From the cell containing the given text, extract its center point as (X, Y) coordinate. 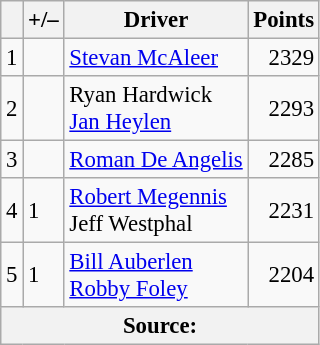
Driver (156, 20)
Stevan McAleer (156, 58)
2285 (284, 160)
3 (12, 160)
Bill Auberlen Robby Foley (156, 276)
Robert Megennis Jeff Westphal (156, 210)
2293 (284, 108)
4 (12, 210)
2 (12, 108)
Ryan Hardwick Jan Heylen (156, 108)
Points (284, 20)
Roman De Angelis (156, 160)
2329 (284, 58)
2231 (284, 210)
5 (12, 276)
+/– (44, 20)
2204 (284, 276)
